Provide the [x, y] coordinate of the cell's center where the given text is located.  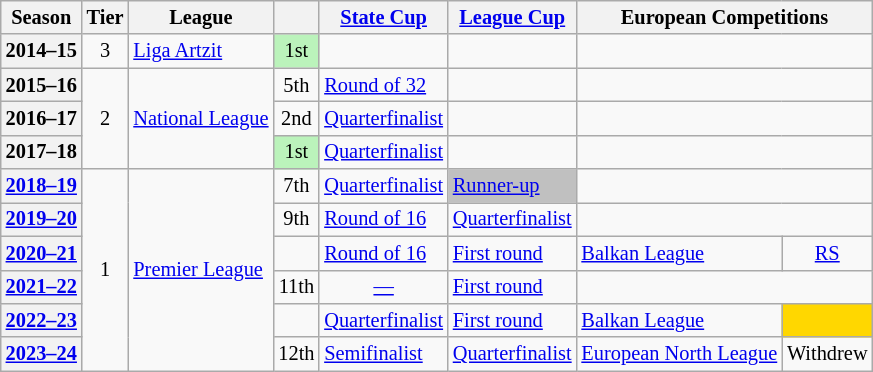
State Cup [384, 17]
2015–16 [42, 85]
European North League [679, 354]
Liga Artzit [200, 51]
National League [200, 118]
Season [42, 17]
RS [827, 253]
2 [106, 118]
9th [296, 219]
League Cup [512, 17]
2019–20 [42, 219]
2018–19 [42, 186]
7th [296, 186]
Semifinalist [384, 354]
Premier League [200, 270]
Round of 32 [384, 85]
2014–15 [42, 51]
11th [296, 287]
5th [296, 85]
2017–18 [42, 152]
Tier [106, 17]
2022–23 [42, 320]
League [200, 17]
Withdrew [827, 354]
12th [296, 354]
2nd [296, 118]
1 [106, 270]
3 [106, 51]
2020–21 [42, 253]
— [384, 287]
Runner-up [512, 186]
2021–22 [42, 287]
2023–24 [42, 354]
2016–17 [42, 118]
European Competitions [724, 17]
